Identify which cell holds the provided text, then report its (x, y) central coordinate. 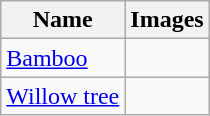
Bamboo (63, 58)
Name (63, 20)
Willow tree (63, 96)
Images (167, 20)
